Scan for the cell matching the given text and deliver its [X, Y] coordinate at center. 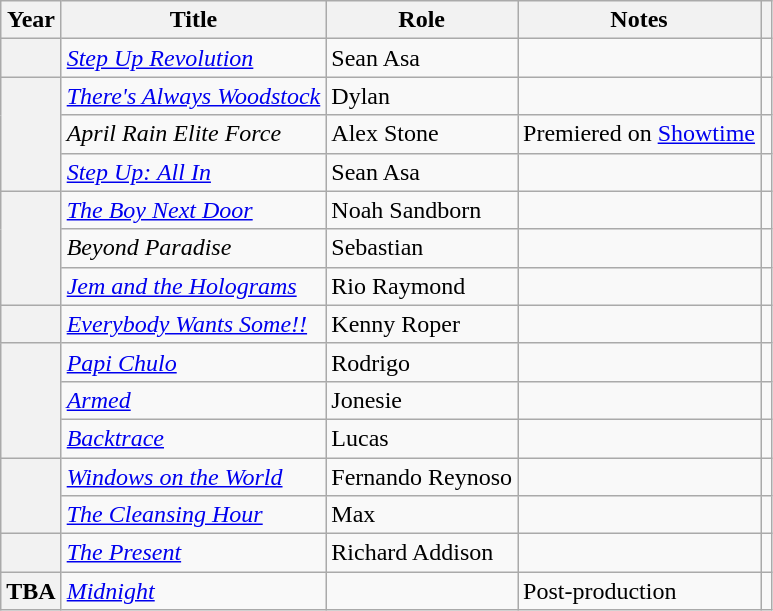
There's Always Woodstock [194, 96]
Dylan [422, 96]
Papi Chulo [194, 362]
Step Up: All In [194, 172]
Year [31, 20]
The Cleansing Hour [194, 515]
The Boy Next Door [194, 210]
Jonesie [422, 400]
Everybody Wants Some!! [194, 324]
Richard Addison [422, 553]
Lucas [422, 438]
TBA [31, 591]
Alex Stone [422, 134]
Backtrace [194, 438]
Sebastian [422, 248]
Midnight [194, 591]
Max [422, 515]
April Rain Elite Force [194, 134]
Title [194, 20]
Jem and the Holograms [194, 286]
The Present [194, 553]
Fernando Reynoso [422, 477]
Premiered on Showtime [640, 134]
Kenny Roper [422, 324]
Rio Raymond [422, 286]
Notes [640, 20]
Rodrigo [422, 362]
Step Up Revolution [194, 58]
Role [422, 20]
Armed [194, 400]
Noah Sandborn [422, 210]
Windows on the World [194, 477]
Post-production [640, 591]
Beyond Paradise [194, 248]
